Return [X, Y] of the center of cell containing provided text 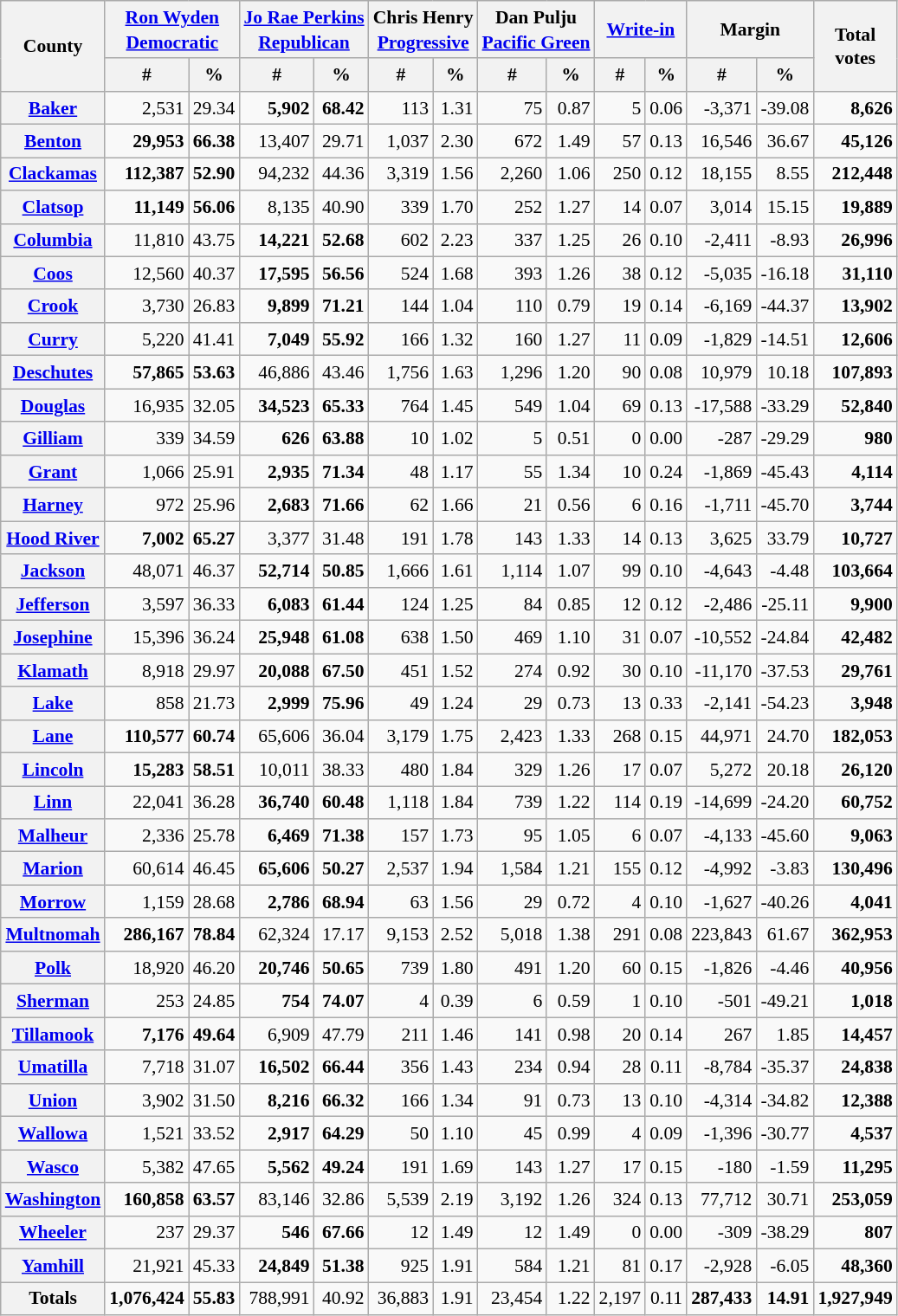
Clackamas [54, 174]
638 [401, 637]
925 [401, 1266]
20.18 [785, 770]
Multnomah [54, 935]
40,956 [855, 968]
12,606 [855, 339]
Totals [54, 1299]
36,883 [401, 1299]
24.85 [215, 1001]
1.31 [455, 108]
-25.11 [785, 604]
584 [513, 1266]
Sherman [54, 1001]
1.94 [455, 868]
Marion [54, 868]
17,595 [276, 274]
60 [620, 968]
49.64 [215, 1034]
32.05 [215, 405]
237 [146, 1233]
34.59 [215, 439]
8,626 [855, 108]
1.66 [455, 505]
8,135 [276, 207]
Totalvotes [855, 46]
46.20 [215, 968]
2,683 [276, 505]
52,840 [855, 405]
-3.83 [785, 868]
6,469 [276, 835]
29.97 [215, 670]
1.07 [570, 571]
Clatsop [54, 207]
Douglas [54, 405]
31 [620, 637]
3,948 [855, 703]
68.94 [341, 901]
18,920 [146, 968]
67.50 [341, 670]
324 [620, 1199]
1.38 [570, 935]
75.96 [341, 703]
5,272 [721, 770]
20,746 [276, 968]
Union [54, 1100]
Margin [750, 29]
County [54, 46]
980 [855, 439]
60.48 [341, 803]
-1,711 [721, 505]
-8,784 [721, 1068]
9,900 [855, 604]
110 [513, 306]
1.02 [455, 439]
90 [620, 372]
-2,928 [721, 1266]
10,979 [721, 372]
-4.46 [785, 968]
Baker [54, 108]
268 [620, 736]
1 [620, 1001]
0.39 [455, 1001]
61.67 [785, 935]
2.19 [455, 1199]
0.87 [570, 108]
55.92 [341, 339]
-501 [721, 1001]
267 [721, 1034]
58.51 [215, 770]
491 [513, 968]
50 [401, 1133]
-4,643 [721, 571]
0.99 [570, 1133]
972 [146, 505]
1.63 [455, 372]
-1,869 [721, 472]
124 [401, 604]
1.43 [455, 1068]
46.45 [215, 868]
13,902 [855, 306]
3,625 [721, 538]
36.24 [215, 637]
71.34 [341, 472]
157 [401, 835]
Benton [54, 141]
2,423 [513, 736]
626 [276, 439]
66.38 [215, 141]
-2,411 [721, 240]
-49.21 [785, 1001]
Coos [54, 274]
-30.77 [785, 1133]
14,221 [276, 240]
60.74 [215, 736]
81 [620, 1266]
1.24 [455, 703]
602 [401, 240]
53.63 [215, 372]
1.45 [455, 405]
66.32 [341, 1100]
2,336 [146, 835]
8,918 [146, 670]
5,220 [146, 339]
Lane [54, 736]
2,531 [146, 108]
51.38 [341, 1266]
7,002 [146, 538]
211 [401, 1034]
7,176 [146, 1034]
Columbia [54, 240]
9,153 [401, 935]
546 [276, 1233]
71.21 [341, 306]
11,295 [855, 1166]
29,953 [146, 141]
8,216 [276, 1100]
50.65 [341, 968]
234 [513, 1068]
-6.05 [785, 1266]
253 [146, 1001]
62 [401, 505]
45.33 [215, 1266]
83,146 [276, 1199]
9,063 [855, 835]
-34.82 [785, 1100]
19 [620, 306]
-2,486 [721, 604]
11 [620, 339]
0.06 [666, 108]
Dan PuljuPacific Green [537, 29]
31.07 [215, 1068]
9,899 [276, 306]
0.19 [666, 803]
49.24 [341, 1166]
16,546 [721, 141]
1.05 [570, 835]
-1,627 [721, 901]
182,053 [855, 736]
5,902 [276, 108]
141 [513, 1034]
0.92 [570, 670]
75 [513, 108]
Josephine [54, 637]
451 [401, 670]
-3,371 [721, 108]
95 [513, 835]
77,712 [721, 1199]
3,902 [146, 1100]
40.90 [341, 207]
36.33 [215, 604]
788,991 [276, 1299]
-45.70 [785, 505]
Grant [54, 472]
0.98 [570, 1034]
63 [401, 901]
-309 [721, 1233]
16,502 [276, 1068]
-14,699 [721, 803]
155 [620, 868]
-4,133 [721, 835]
3,730 [146, 306]
549 [513, 405]
-40.26 [785, 901]
84 [513, 604]
3,192 [513, 1199]
3,179 [401, 736]
Crook [54, 306]
1.06 [570, 174]
43.46 [341, 372]
Wheeler [54, 1233]
-1.59 [785, 1166]
Polk [54, 968]
Wallowa [54, 1133]
24.70 [785, 736]
0.59 [570, 1001]
-4,992 [721, 868]
1,076,424 [146, 1299]
24,838 [855, 1068]
Jo Rae PerkinsRepublican [303, 29]
78.84 [215, 935]
-14.51 [785, 339]
-35.37 [785, 1068]
469 [513, 637]
2,999 [276, 703]
56.06 [215, 207]
46.37 [215, 571]
Harney [54, 505]
36.04 [341, 736]
38.33 [341, 770]
-2,141 [721, 703]
1.85 [785, 1034]
Morrow [54, 901]
15.15 [785, 207]
1.73 [455, 835]
26,996 [855, 240]
11,149 [146, 207]
-4,314 [721, 1100]
44,971 [721, 736]
1,521 [146, 1133]
1,584 [513, 868]
3,377 [276, 538]
1.46 [455, 1034]
12,388 [855, 1100]
45,126 [855, 141]
114 [620, 803]
30 [620, 670]
21.73 [215, 703]
38 [620, 274]
74.07 [341, 1001]
99 [620, 571]
2,260 [513, 174]
1,118 [401, 803]
60,752 [855, 803]
274 [513, 670]
286,167 [146, 935]
33.52 [215, 1133]
1.68 [455, 274]
-44.37 [785, 306]
1.78 [455, 538]
764 [401, 405]
807 [855, 1233]
29,761 [855, 670]
15,396 [146, 637]
-54.23 [785, 703]
-4.48 [785, 571]
40.37 [215, 274]
672 [513, 141]
23,454 [513, 1299]
1,037 [401, 141]
-8.93 [785, 240]
112,387 [146, 174]
11,810 [146, 240]
-287 [721, 439]
Hood River [54, 538]
24,849 [276, 1266]
31.50 [215, 1100]
1.61 [455, 571]
31,110 [855, 274]
Chris HenryProgressive [423, 29]
6,909 [276, 1034]
Linn [54, 803]
21,921 [146, 1266]
20 [620, 1034]
-6,169 [721, 306]
17.17 [341, 935]
12,560 [146, 274]
52.68 [341, 240]
2,786 [276, 901]
250 [620, 174]
16,935 [146, 405]
-45.60 [785, 835]
0.24 [666, 472]
Lake [54, 703]
858 [146, 703]
Lincoln [54, 770]
0.51 [570, 439]
3,014 [721, 207]
25.78 [215, 835]
2.30 [455, 141]
4,041 [855, 901]
-16.18 [785, 274]
26,120 [855, 770]
0.85 [570, 604]
42,482 [855, 637]
1,756 [401, 372]
13,407 [276, 141]
56.56 [341, 274]
29.71 [341, 141]
0.79 [570, 306]
33.79 [785, 538]
14,457 [855, 1034]
1.69 [455, 1166]
0.56 [570, 505]
329 [513, 770]
Tillamook [54, 1034]
754 [276, 1001]
-10,552 [721, 637]
7,718 [146, 1068]
356 [401, 1068]
160,858 [146, 1199]
25.96 [215, 505]
130,496 [855, 868]
1,296 [513, 372]
113 [401, 108]
61.44 [341, 604]
287,433 [721, 1299]
-1,826 [721, 968]
5,539 [401, 1199]
0.33 [666, 703]
110,577 [146, 736]
65.33 [341, 405]
1,666 [401, 571]
-1,396 [721, 1133]
Malheur [54, 835]
Deschutes [54, 372]
69 [620, 405]
25,948 [276, 637]
45 [513, 1133]
337 [513, 240]
Wasco [54, 1166]
55 [513, 472]
393 [513, 274]
14.91 [785, 1299]
1,927,949 [855, 1299]
-11,170 [721, 670]
5,562 [276, 1166]
36.67 [785, 141]
223,843 [721, 935]
49 [401, 703]
2.52 [455, 935]
29.37 [215, 1233]
28 [620, 1068]
91 [513, 1100]
Yamhill [54, 1266]
1.52 [455, 670]
60,614 [146, 868]
1,066 [146, 472]
1.80 [455, 968]
41.41 [215, 339]
-180 [721, 1166]
107,893 [855, 372]
0.72 [570, 901]
253,059 [855, 1199]
Jefferson [54, 604]
43.75 [215, 240]
64.29 [341, 1133]
34,523 [276, 405]
31.48 [341, 538]
-5,035 [721, 274]
-45.43 [785, 472]
50.85 [341, 571]
2,935 [276, 472]
Curry [54, 339]
36,740 [276, 803]
-33.29 [785, 405]
1.50 [455, 637]
Umatilla [54, 1068]
52,714 [276, 571]
2,537 [401, 868]
-39.08 [785, 108]
29.34 [215, 108]
50.27 [341, 868]
94,232 [276, 174]
3,319 [401, 174]
47.65 [215, 1166]
48,360 [855, 1266]
44.36 [341, 174]
65.27 [215, 538]
66.44 [341, 1068]
1,114 [513, 571]
-1,829 [721, 339]
-24.20 [785, 803]
25.91 [215, 472]
30.71 [785, 1199]
-37.53 [785, 670]
1.17 [455, 472]
3,744 [855, 505]
57 [620, 141]
7,049 [276, 339]
1.70 [455, 207]
0.17 [666, 1266]
36.28 [215, 803]
144 [401, 306]
63.88 [341, 439]
57,865 [146, 372]
252 [513, 207]
Klamath [54, 670]
5,018 [513, 935]
55.83 [215, 1299]
48,071 [146, 571]
0.94 [570, 1068]
Gilliam [54, 439]
6,083 [276, 604]
46,886 [276, 372]
3,597 [146, 604]
4,537 [855, 1133]
47.79 [341, 1034]
103,664 [855, 571]
20,088 [276, 670]
0.16 [666, 505]
71.38 [341, 835]
480 [401, 770]
32.86 [341, 1199]
18,155 [721, 174]
15,283 [146, 770]
2.23 [455, 240]
28.68 [215, 901]
10.18 [785, 372]
291 [620, 935]
2,197 [620, 1299]
8.55 [785, 174]
61.08 [341, 637]
52.90 [215, 174]
212,448 [855, 174]
63.57 [215, 1199]
1,159 [146, 901]
-17,588 [721, 405]
160 [513, 339]
67.66 [341, 1233]
1.75 [455, 736]
10,727 [855, 538]
4,114 [855, 472]
Write-in [641, 29]
10,011 [276, 770]
Jackson [54, 571]
22,041 [146, 803]
40.92 [341, 1299]
1.32 [455, 339]
71.66 [341, 505]
362,953 [855, 935]
524 [401, 274]
5,382 [146, 1166]
Washington [54, 1199]
1,018 [855, 1001]
26.83 [215, 306]
Ron WydenDemocratic [171, 29]
2,917 [276, 1133]
-38.29 [785, 1233]
68.42 [341, 108]
26 [620, 240]
48 [401, 472]
62,324 [276, 935]
21 [513, 505]
-29.29 [785, 439]
-24.84 [785, 637]
19,889 [855, 207]
